Extract the (X, Y) coordinate from the center of the cell holding the provided text.  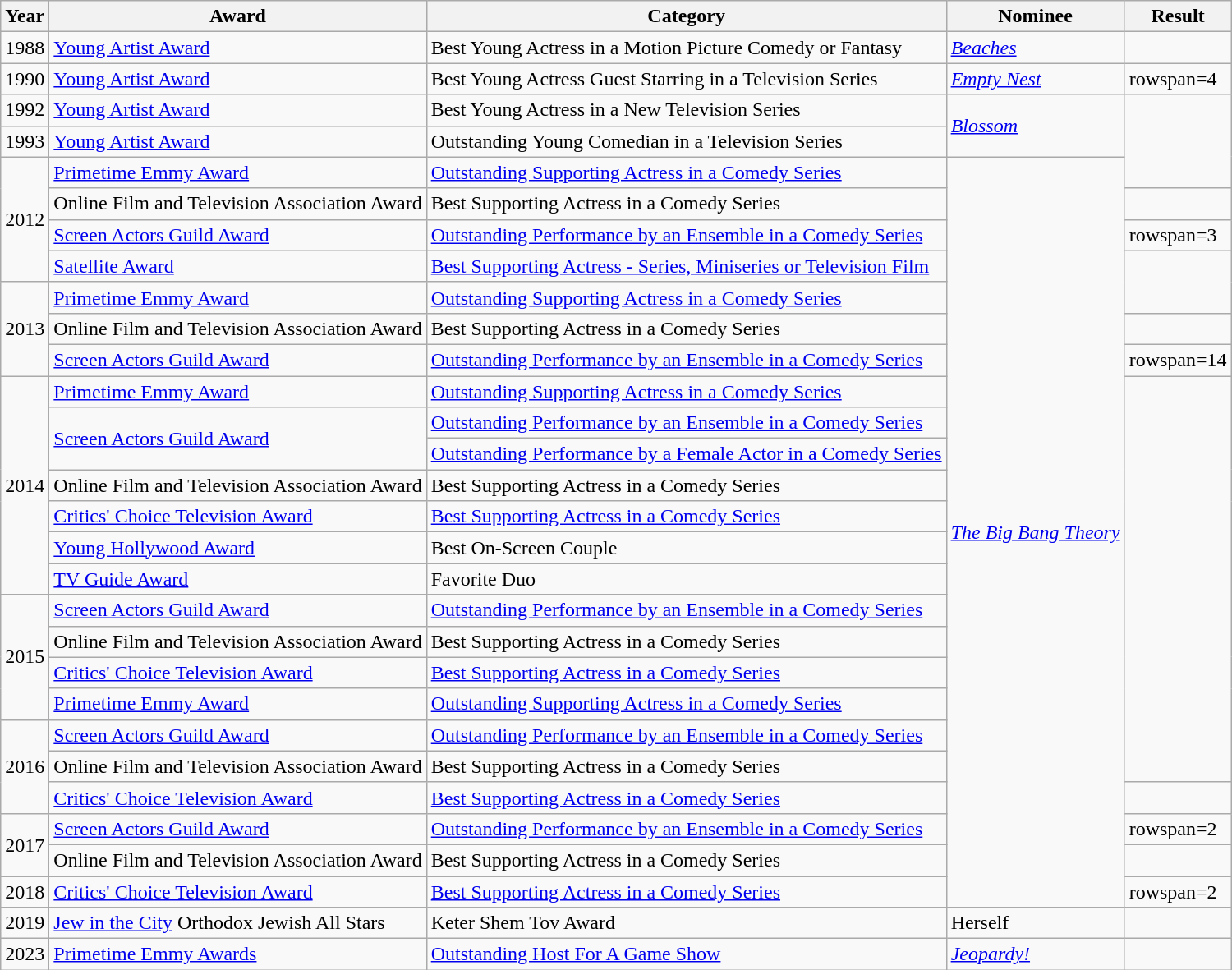
2012 (25, 219)
Nominee (1035, 16)
2014 (25, 485)
TV Guide Award (238, 579)
Young Hollywood Award (238, 548)
Year (25, 16)
The Big Bang Theory (1035, 532)
Beaches (1035, 48)
2016 (25, 766)
Outstanding Young Comedian in a Television Series (687, 141)
Best On-Screen Couple (687, 548)
Category (687, 16)
2013 (25, 329)
Best Young Actress in a New Television Series (687, 110)
Best Young Actress in a Motion Picture Comedy or Fantasy (687, 48)
Herself (1035, 923)
Result (1178, 16)
Blossom (1035, 126)
2019 (25, 923)
2023 (25, 954)
Primetime Emmy Awards (238, 954)
1988 (25, 48)
Keter Shem Tov Award (687, 923)
Award (238, 16)
2018 (25, 891)
2015 (25, 657)
2017 (25, 844)
Best Young Actress Guest Starring in a Television Series (687, 79)
Outstanding Performance by a Female Actor in a Comedy Series (687, 454)
rowspan=3 (1178, 235)
rowspan=4 (1178, 79)
Empty Nest (1035, 79)
1993 (25, 141)
Best Supporting Actress - Series, Miniseries or Television Film (687, 266)
Jeopardy! (1035, 954)
1990 (25, 79)
Satellite Award (238, 266)
Favorite Duo (687, 579)
1992 (25, 110)
rowspan=14 (1178, 360)
Outstanding Host For A Game Show (687, 954)
Jew in the City Orthodox Jewish All Stars (238, 923)
